Output the [X, Y] coordinate of the center of the cell containing the given text.  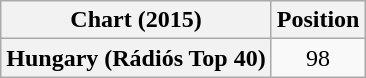
Hungary (Rádiós Top 40) [136, 58]
Chart (2015) [136, 20]
98 [318, 58]
Position [318, 20]
